Determine the (x, y) coordinate at the center of the cell enclosing the given text.  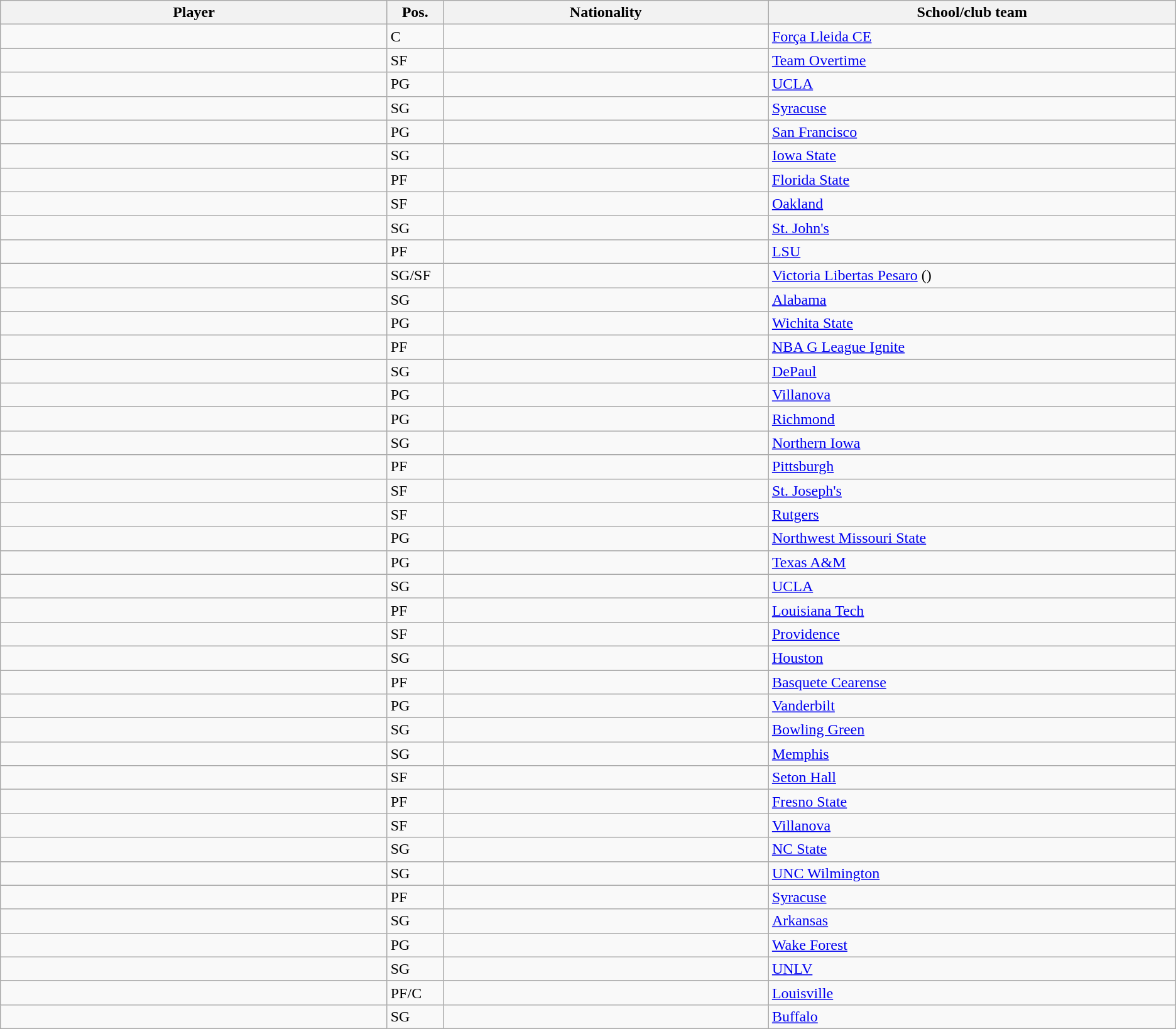
NC State (972, 849)
Arkansas (972, 921)
Wake Forest (972, 945)
Northern Iowa (972, 443)
Wichita State (972, 324)
Victoria Libertas Pesaro () (972, 275)
San Francisco (972, 132)
Nationality (606, 13)
Texas A&M (972, 562)
Bowling Green (972, 730)
UNLV (972, 969)
SG/SF (415, 275)
Vanderbilt (972, 706)
Alabama (972, 300)
NBA G League Ignite (972, 347)
Seton Hall (972, 778)
Louisiana Tech (972, 610)
Richmond (972, 419)
Providence (972, 634)
St. Joseph's (972, 491)
Oakland (972, 204)
Player (193, 13)
Rutgers (972, 514)
School/club team (972, 13)
LSU (972, 251)
Team Overtime (972, 60)
Pos. (415, 13)
Pittsburgh (972, 467)
Florida State (972, 180)
Força Lleida CE (972, 36)
Houston (972, 658)
DePaul (972, 371)
Northwest Missouri State (972, 538)
Basquete Cearense (972, 682)
Memphis (972, 754)
Fresno State (972, 802)
Iowa State (972, 156)
St. John's (972, 227)
Louisville (972, 993)
C (415, 36)
Buffalo (972, 1016)
PF/C (415, 993)
UNC Wilmington (972, 873)
